Output the (x, y) coordinate of the center of the cell containing the given text.  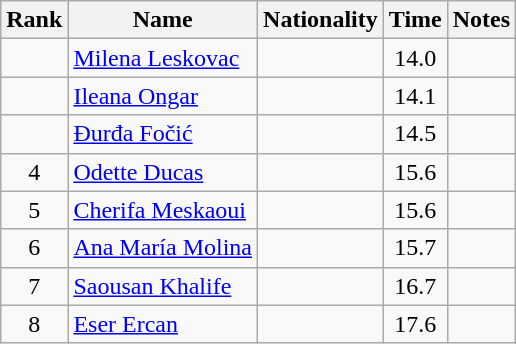
Odette Ducas (163, 172)
7 (34, 286)
Time (415, 20)
Rank (34, 20)
14.1 (415, 96)
17.6 (415, 324)
4 (34, 172)
Notes (481, 20)
Ana María Molina (163, 248)
Nationality (321, 20)
8 (34, 324)
6 (34, 248)
Ileana Ongar (163, 96)
Eser Ercan (163, 324)
15.7 (415, 248)
Name (163, 20)
Milena Leskovac (163, 58)
14.5 (415, 134)
Đurđa Fočić (163, 134)
14.0 (415, 58)
Saousan Khalife (163, 286)
16.7 (415, 286)
5 (34, 210)
Cherifa Meskaoui (163, 210)
